Return the (X, Y) coordinate for the center point of the cell that contains the specified text.  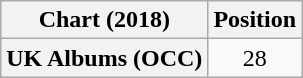
UK Albums (OCC) (104, 58)
28 (255, 58)
Position (255, 20)
Chart (2018) (104, 20)
